Capture the cell that displays the provided text and extract its (X, Y) central coordinate. 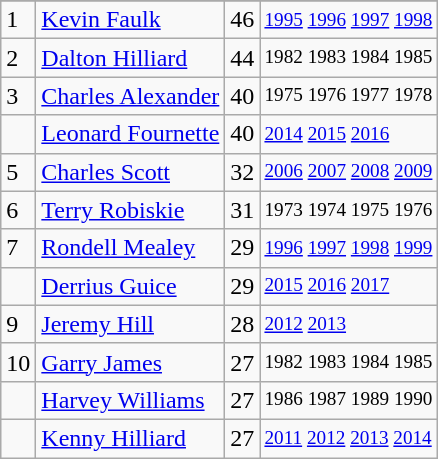
2006 2007 2008 2009 (348, 172)
Dalton Hilliard (130, 58)
1996 1997 1998 1999 (348, 248)
6 (18, 210)
Charles Alexander (130, 96)
31 (242, 210)
1995 1996 1997 1998 (348, 20)
3 (18, 96)
9 (18, 324)
7 (18, 248)
2014 2015 2016 (348, 134)
2012 2013 (348, 324)
Derrius Guice (130, 286)
Leonard Fournette (130, 134)
Terry Robiskie (130, 210)
10 (18, 362)
1975 1976 1977 1978 (348, 96)
2 (18, 58)
28 (242, 324)
Harvey Williams (130, 400)
1986 1987 1989 1990 (348, 400)
44 (242, 58)
Kevin Faulk (130, 20)
2011 2012 2013 2014 (348, 438)
Charles Scott (130, 172)
Rondell Mealey (130, 248)
Kenny Hilliard (130, 438)
Jeremy Hill (130, 324)
1973 1974 1975 1976 (348, 210)
46 (242, 20)
Garry James (130, 362)
5 (18, 172)
1 (18, 20)
2015 2016 2017 (348, 286)
32 (242, 172)
